Detect which cell encompasses the target text, then output its (x, y) center coordinate. 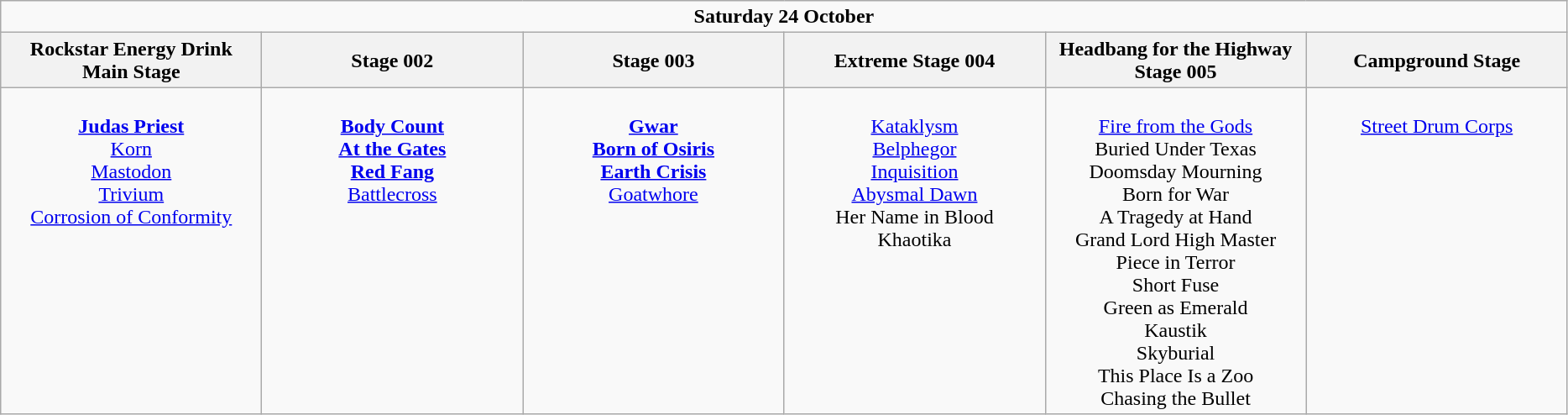
Headbang for the Highway Stage 005 (1175, 60)
Stage 003 (653, 60)
Gwar Born of Osiris Earth Crisis Goatwhore (653, 250)
Body Count At the Gates Red Fang Battlecross (393, 250)
Rockstar Energy Drink Main Stage (131, 60)
Stage 002 (393, 60)
Judas Priest Korn Mastodon Trivium Corrosion of Conformity (131, 250)
Extreme Stage 004 (915, 60)
Campground Stage (1437, 60)
Saturday 24 October (784, 17)
Street Drum Corps (1437, 250)
Kataklysm Belphegor Inquisition Abysmal Dawn Her Name in Blood Khaotika (915, 250)
